From the cell containing the given text, extract its center point as [X, Y] coordinate. 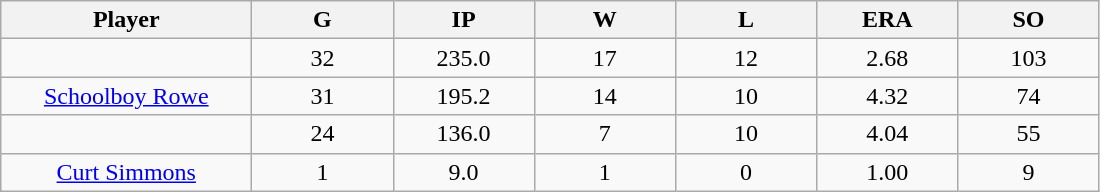
IP [464, 20]
W [604, 20]
17 [604, 58]
ERA [888, 20]
9 [1028, 172]
4.32 [888, 96]
235.0 [464, 58]
0 [746, 172]
7 [604, 134]
G [322, 20]
4.04 [888, 134]
31 [322, 96]
103 [1028, 58]
14 [604, 96]
12 [746, 58]
Curt Simmons [126, 172]
195.2 [464, 96]
1.00 [888, 172]
Player [126, 20]
SO [1028, 20]
9.0 [464, 172]
24 [322, 134]
2.68 [888, 58]
Schoolboy Rowe [126, 96]
74 [1028, 96]
55 [1028, 134]
136.0 [464, 134]
32 [322, 58]
L [746, 20]
